For the text-containing cell, return its midpoint in [X, Y] coordinate format. 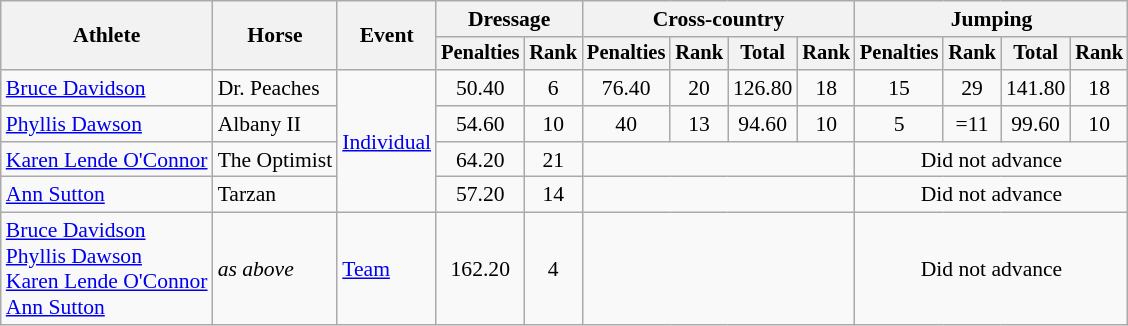
Individual [386, 141]
Phyllis Dawson [107, 124]
Team [386, 269]
Event [386, 36]
57.20 [480, 195]
Albany II [276, 124]
Athlete [107, 36]
29 [972, 88]
162.20 [480, 269]
as above [276, 269]
141.80 [1036, 88]
13 [699, 124]
99.60 [1036, 124]
126.80 [762, 88]
6 [553, 88]
64.20 [480, 160]
Jumping [992, 19]
Karen Lende O'Connor [107, 160]
5 [899, 124]
Horse [276, 36]
=11 [972, 124]
54.60 [480, 124]
40 [626, 124]
76.40 [626, 88]
4 [553, 269]
Dressage [509, 19]
50.40 [480, 88]
Dr. Peaches [276, 88]
The Optimist [276, 160]
20 [699, 88]
15 [899, 88]
Tarzan [276, 195]
Cross-country [718, 19]
Bruce Davidson [107, 88]
Bruce DavidsonPhyllis DawsonKaren Lende O'ConnorAnn Sutton [107, 269]
94.60 [762, 124]
21 [553, 160]
14 [553, 195]
Ann Sutton [107, 195]
